Search for the cell housing the specified text and yield its (X, Y) center coordinate. 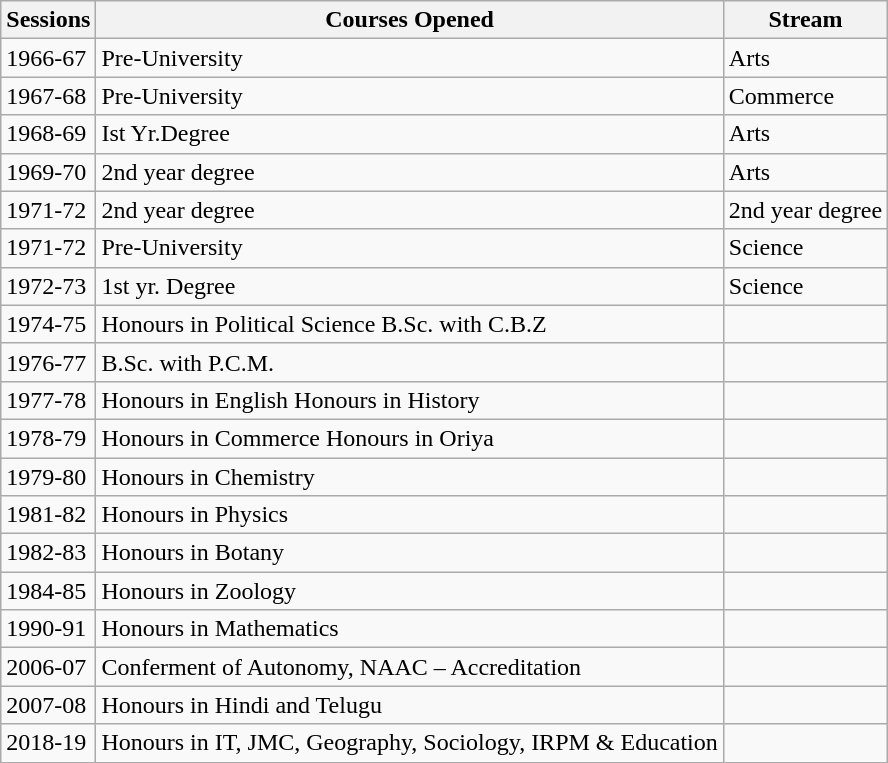
1977-78 (48, 400)
1967-68 (48, 96)
1979-80 (48, 477)
Commerce (805, 96)
Sessions (48, 20)
Honours in Physics (410, 515)
1990-91 (48, 629)
1981-82 (48, 515)
Honours in Commerce Honours in Oriya (410, 438)
Courses Opened (410, 20)
Honours in Zoology (410, 591)
1974-75 (48, 324)
1982-83 (48, 553)
2007-08 (48, 705)
2006-07 (48, 667)
1984-85 (48, 591)
Ist Yr.Degree (410, 134)
1966-67 (48, 58)
1978-79 (48, 438)
Honours in Hindi and Telugu (410, 705)
Conferment of Autonomy, NAAC – Accreditation (410, 667)
B.Sc. with P.C.M. (410, 362)
Honours in Botany (410, 553)
Honours in Mathematics (410, 629)
2018-19 (48, 743)
Honours in Political Science B.Sc. with C.B.Z (410, 324)
1st yr. Degree (410, 286)
Honours in IT, JMC, Geography, Sociology, IRPM & Education (410, 743)
1968-69 (48, 134)
Stream (805, 20)
1969-70 (48, 172)
Honours in English Honours in History (410, 400)
Honours in Chemistry (410, 477)
1972-73 (48, 286)
1976-77 (48, 362)
